From the cell containing the given text, extract its center point as (X, Y) coordinate. 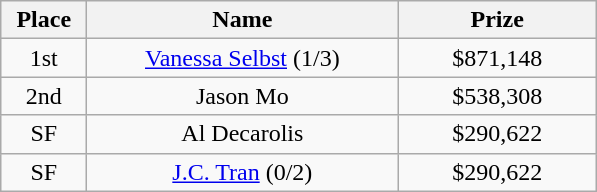
Jason Mo (242, 96)
Vanessa Selbst (1/3) (242, 58)
2nd (44, 96)
Al Decarolis (242, 134)
$871,148 (498, 58)
Name (242, 20)
1st (44, 58)
Prize (498, 20)
$538,308 (498, 96)
J.C. Tran (0/2) (242, 172)
Place (44, 20)
